Extract the [X, Y] coordinate from the center of the cell holding the provided text.  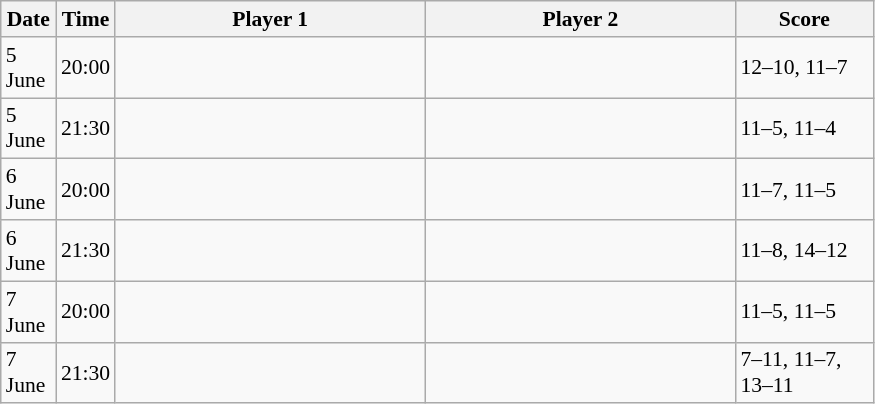
11–5, 11–5 [804, 312]
11–5, 11–4 [804, 128]
Time [86, 19]
7–11, 11–7, 13–11 [804, 372]
Score [804, 19]
Player 2 [580, 19]
12–10, 11–7 [804, 68]
Player 1 [270, 19]
Date [28, 19]
11–7, 11–5 [804, 190]
11–8, 14–12 [804, 250]
